Identify which cell holds the provided text, then report its [X, Y] central coordinate. 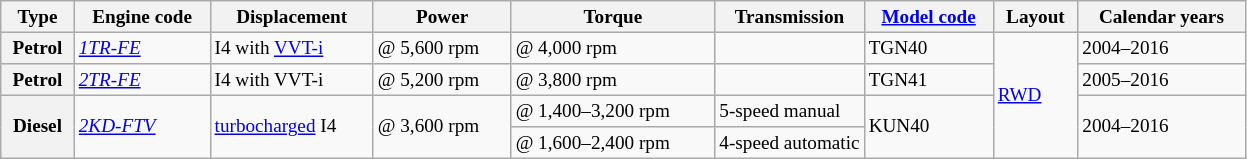
@ 4,000 rpm [613, 48]
4-speed automatic [790, 143]
Engine code [142, 17]
Layout [1036, 17]
Displacement [292, 17]
Transmission [790, 17]
@ 1,600–2,400 rpm [613, 143]
@ 3,800 rpm [613, 80]
2005–2016 [1162, 80]
Power [442, 17]
Model code [928, 17]
KUN40 [928, 126]
@ 5,200 rpm [442, 80]
TGN40 [928, 48]
Diesel [38, 126]
Calendar years [1162, 17]
5-speed manual [790, 111]
Torque [613, 17]
turbocharged I4 [292, 126]
@ 3,600 rpm [442, 126]
1TR-FE [142, 48]
TGN41 [928, 80]
@ 1,400–3,200 rpm [613, 111]
RWD [1036, 96]
2TR-FE [142, 80]
2KD-FTV [142, 126]
@ 5,600 rpm [442, 48]
Type [38, 17]
